Detect which cell encompasses the target text, then output its (x, y) center coordinate. 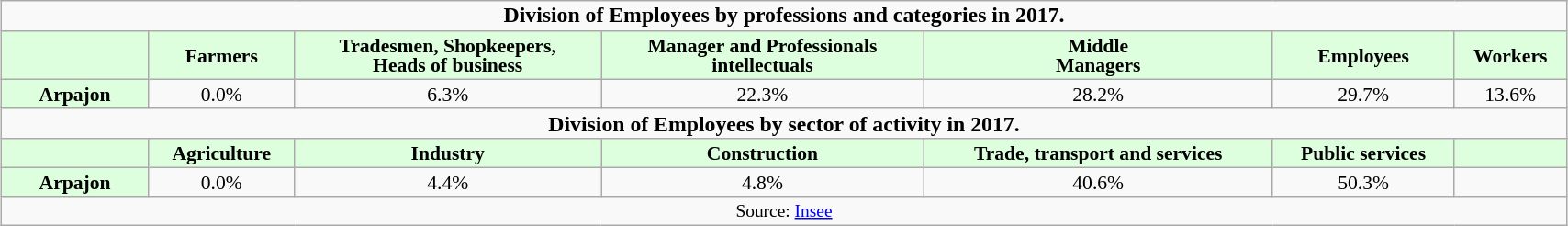
Construction (762, 153)
4.4% (448, 183)
Trade, transport and services (1098, 153)
Agriculture (222, 153)
Manager and Professionalsintellectuals (762, 55)
Tradesmen, Shopkeepers,Heads of business (448, 55)
Workers (1510, 55)
Source: Insee (784, 211)
Division of Employees by sector of activity in 2017. (784, 125)
4.8% (762, 183)
22.3% (762, 95)
28.2% (1098, 95)
Public services (1363, 153)
Employees (1363, 55)
6.3% (448, 95)
40.6% (1098, 183)
Industry (448, 153)
Division of Employees by professions and categories in 2017. (784, 17)
MiddleManagers (1098, 55)
50.3% (1363, 183)
13.6% (1510, 95)
Farmers (222, 55)
29.7% (1363, 95)
